Detect which cell encompasses the target text, then output its (x, y) center coordinate. 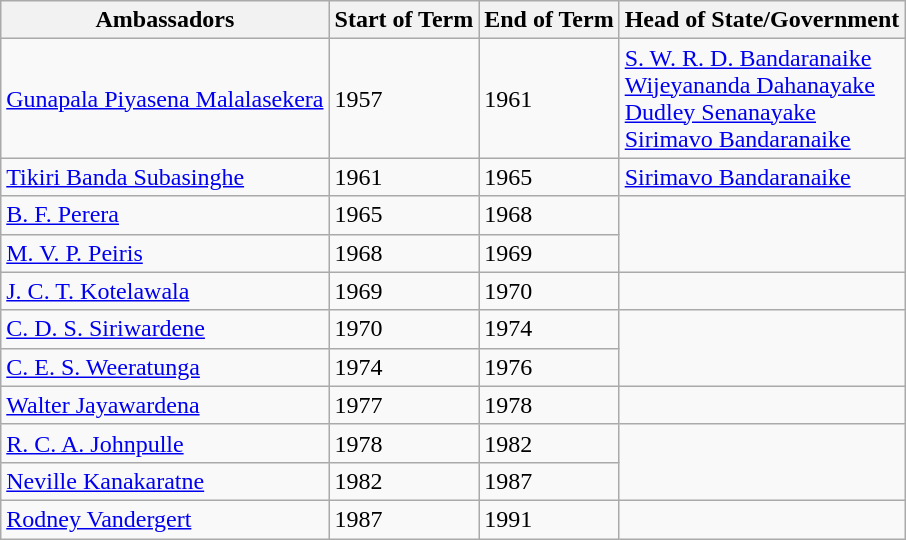
J. C. T. Kotelawala (165, 291)
1977 (404, 405)
Rodney Vandergert (165, 519)
1976 (549, 367)
Start of Term (404, 20)
1991 (549, 519)
Ambassadors (165, 20)
Walter Jayawardena (165, 405)
C. E. S. Weeratunga (165, 367)
S. W. R. D. BandaranaikeWijeyananda DahanayakeDudley SenanayakeSirimavo Bandaranaike (762, 98)
R. C. A. Johnpulle (165, 443)
Head of State/Government (762, 20)
End of Term (549, 20)
Tikiri Banda Subasinghe (165, 177)
Sirimavo Bandaranaike (762, 177)
M. V. P. Peiris (165, 253)
B. F. Perera (165, 215)
1957 (404, 98)
Neville Kanakaratne (165, 481)
C. D. S. Siriwardene (165, 329)
Gunapala Piyasena Malalasekera (165, 98)
